Locate the cell with the specified text and output its (x, y) center coordinate. 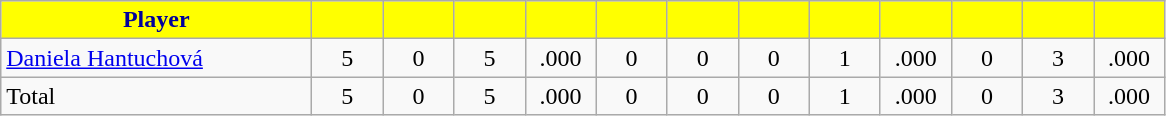
Player (156, 20)
Daniela Hantuchová (156, 58)
Total (156, 96)
